Find where the given text appears and provide that cell's center as (x, y) coordinate. 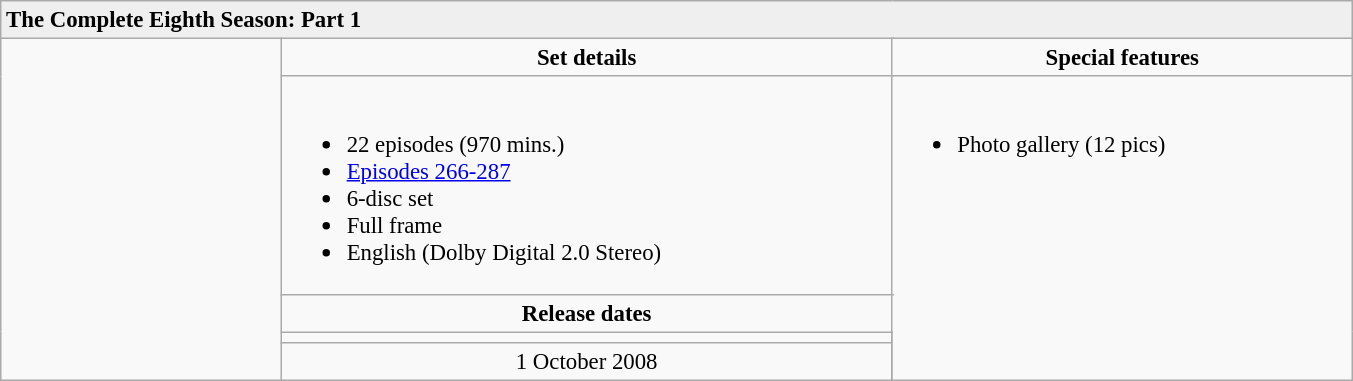
The Complete Eighth Season: Part 1 (677, 20)
Special features (1122, 58)
Set details (586, 58)
22 episodes (970 mins.)Episodes 266-2876-disc setFull frameEnglish (Dolby Digital 2.0 Stereo) (586, 185)
Photo gallery (12 pics) (1122, 228)
1 October 2008 (586, 361)
Release dates (586, 313)
